Output the [x, y] coordinate of the center of the cell containing the given text.  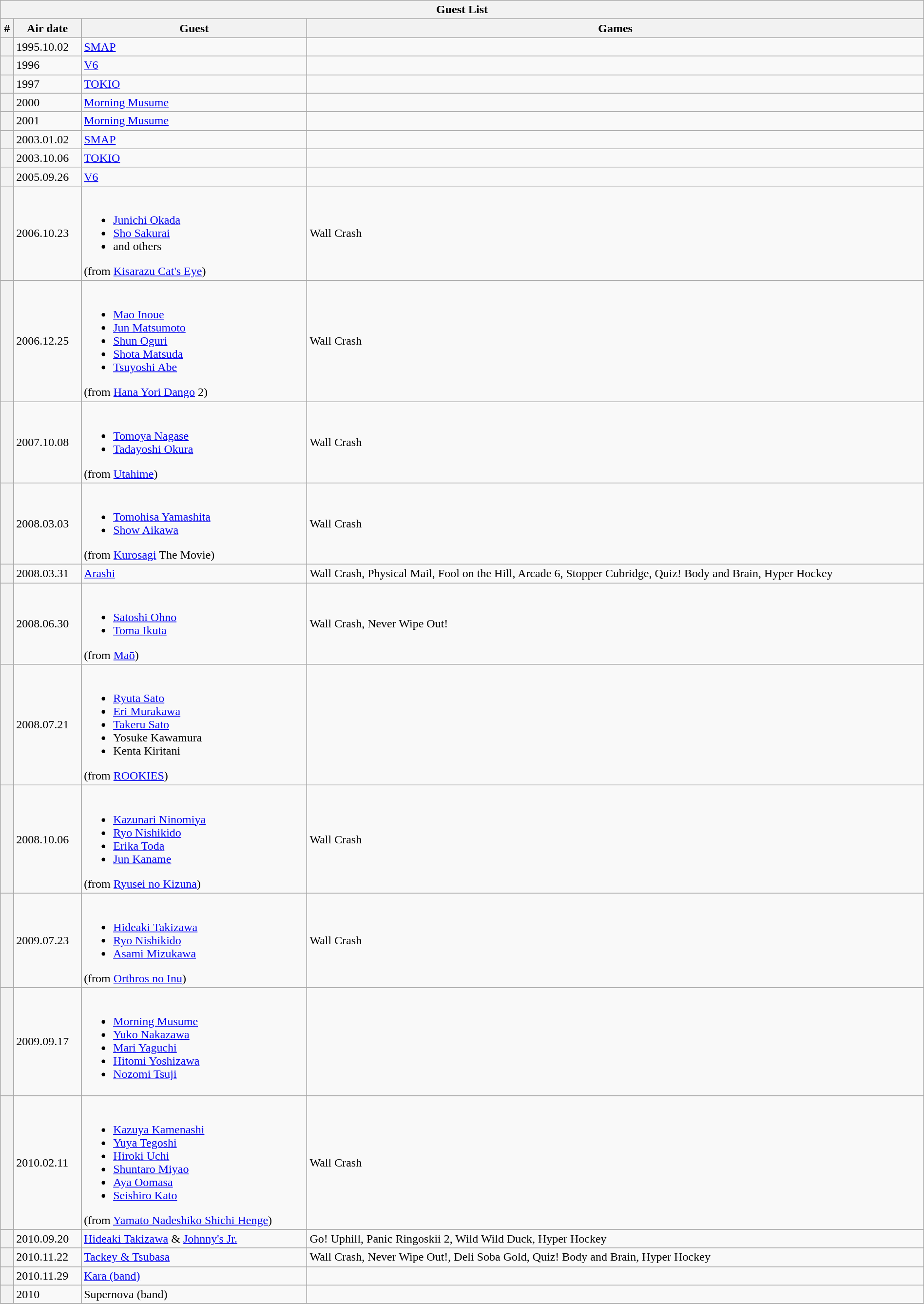
2008.03.03 [48, 524]
Supernova (band) [194, 1294]
2008.06.30 [48, 624]
Morning MusumeYuko NakazawaMari YaguchiHitomi YoshizawaNozomi Tsuji [194, 1041]
Junichi OkadaSho Sakuraiand others(from Kisarazu Cat's Eye) [194, 233]
Mao InoueJun MatsumotoShun OguriShota MatsudaTsuyoshi Abe(from Hana Yori Dango 2) [194, 341]
Tomoya NagaseTadayoshi Okura(from Utahime) [194, 443]
2008.07.21 [48, 725]
Wall Crash, Never Wipe Out! [615, 624]
2006.10.23 [48, 233]
Tackey & Tsubasa [194, 1257]
Guest [194, 28]
2008.10.06 [48, 839]
Wall Crash, Physical Mail, Fool on the Hill, Arcade 6, Stopper Cubridge, Quiz! Body and Brain, Hyper Hockey [615, 574]
2010.11.29 [48, 1276]
Satoshi OhnoToma Ikuta(from Maō) [194, 624]
2000 [48, 102]
Go! Uphill, Panic Ringoskii 2, Wild Wild Duck, Hyper Hockey [615, 1239]
Kazuya KamenashiYuya TegoshiHiroki UchiShuntaro MiyaoAya OomasaSeishiro Kato(from Yamato Nadeshiko Shichi Henge) [194, 1162]
Wall Crash, Never Wipe Out!, Deli Soba Gold, Quiz! Body and Brain, Hyper Hockey [615, 1257]
2008.03.31 [48, 574]
Guest List [462, 10]
2009.09.17 [48, 1041]
2009.07.23 [48, 940]
1995.10.02 [48, 47]
2003.01.02 [48, 139]
2010.11.22 [48, 1257]
2007.10.08 [48, 443]
2005.09.26 [48, 176]
Tomohisa YamashitaShow Aikawa(from Kurosagi The Movie) [194, 524]
2010.02.11 [48, 1162]
2001 [48, 121]
2010 [48, 1294]
2006.12.25 [48, 341]
2010.09.20 [48, 1239]
Arashi [194, 574]
Ryuta SatoEri MurakawaTakeru SatoYosuke KawamuraKenta Kiritani(from ROOKIES) [194, 725]
Hideaki TakizawaRyo NishikidoAsami Mizukawa(from Orthros no Inu) [194, 940]
Kara (band) [194, 1276]
Air date [48, 28]
Games [615, 28]
1997 [48, 84]
# [7, 28]
2003.10.06 [48, 158]
Hideaki Takizawa & Johnny's Jr. [194, 1239]
Kazunari NinomiyaRyo NishikidoErika TodaJun Kaname(from Ryusei no Kizuna) [194, 839]
1996 [48, 65]
